Capture the cell that displays the provided text and extract its [X, Y] central coordinate. 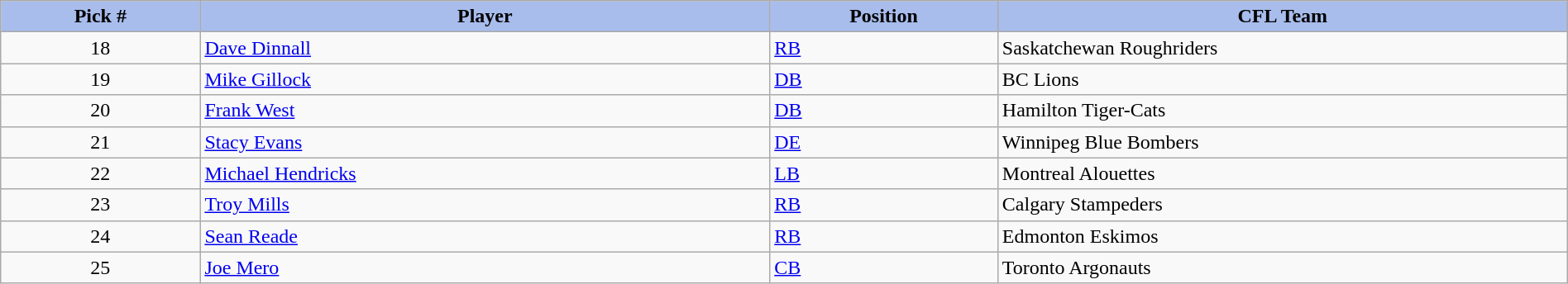
Stacy Evans [485, 142]
Montreal Alouettes [1282, 173]
Toronto Argonauts [1282, 267]
Joe Mero [485, 267]
20 [101, 111]
24 [101, 236]
Dave Dinnall [485, 48]
CFL Team [1282, 17]
Mike Gillock [485, 79]
21 [101, 142]
Calgary Stampeders [1282, 205]
Position [884, 17]
23 [101, 205]
Player [485, 17]
Saskatchewan Roughriders [1282, 48]
Frank West [485, 111]
Hamilton Tiger-Cats [1282, 111]
19 [101, 79]
BC Lions [1282, 79]
Troy Mills [485, 205]
18 [101, 48]
22 [101, 173]
LB [884, 173]
Edmonton Eskimos [1282, 236]
CB [884, 267]
Winnipeg Blue Bombers [1282, 142]
Sean Reade [485, 236]
Pick # [101, 17]
Michael Hendricks [485, 173]
25 [101, 267]
DE [884, 142]
